Extract the [X, Y] coordinate from the center of the cell holding the provided text.  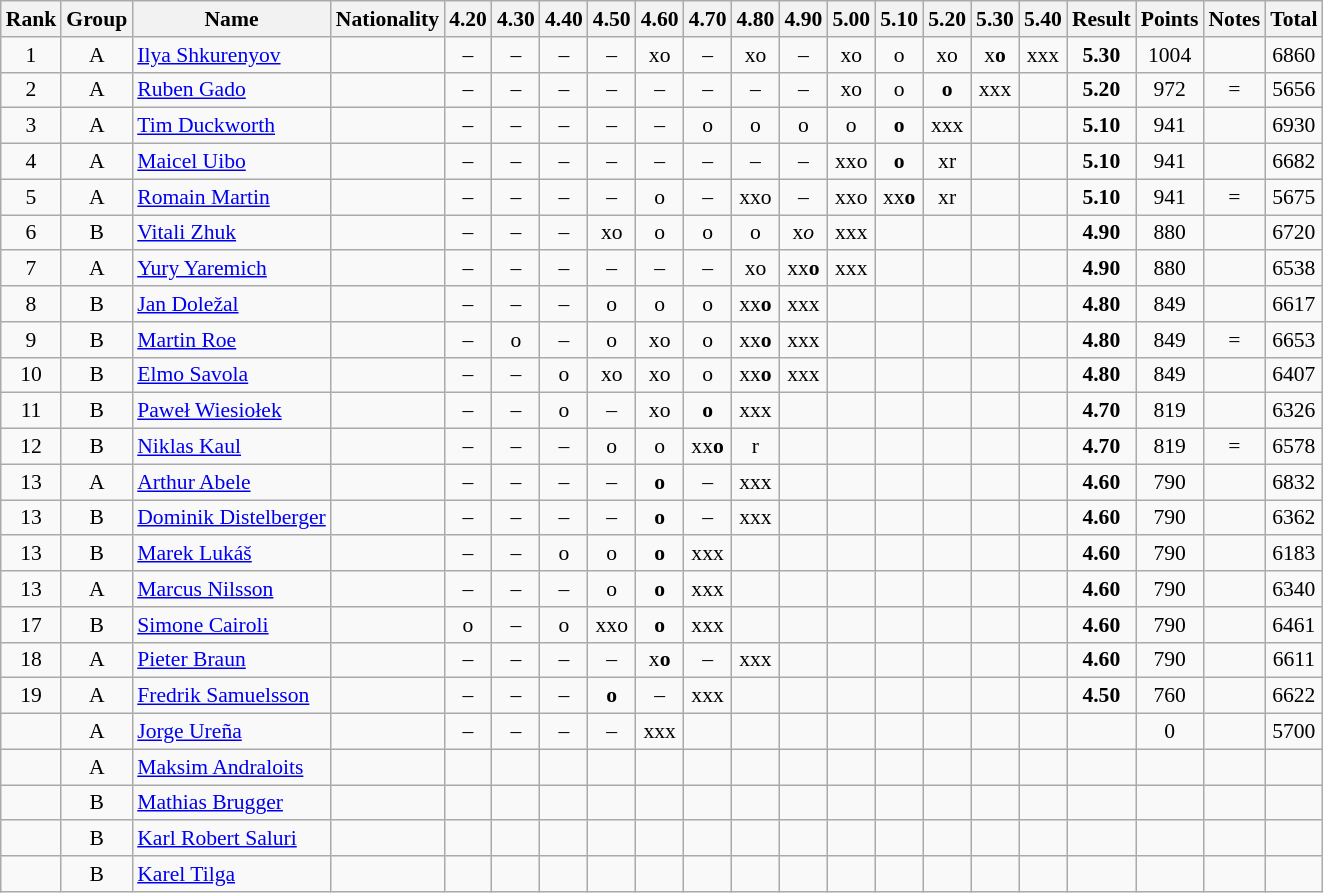
6860 [1294, 55]
5656 [1294, 90]
4.30 [516, 19]
Group [96, 19]
6183 [1294, 554]
760 [1170, 696]
Vitali Zhuk [232, 233]
4 [32, 162]
6682 [1294, 162]
18 [32, 660]
Pieter Braun [232, 660]
6720 [1294, 233]
Tim Duckworth [232, 126]
6617 [1294, 304]
Niklas Kaul [232, 447]
Marcus Nilsson [232, 589]
6930 [1294, 126]
19 [32, 696]
17 [32, 625]
Dominik Distelberger [232, 518]
4.40 [564, 19]
Jan Doležal [232, 304]
5.00 [851, 19]
Arthur Abele [232, 482]
5.40 [1043, 19]
12 [32, 447]
Simone Cairoli [232, 625]
2 [32, 90]
1 [32, 55]
6407 [1294, 375]
6611 [1294, 660]
Maicel Uibo [232, 162]
Rank [32, 19]
5675 [1294, 197]
Ilya Shkurenyov [232, 55]
6538 [1294, 269]
4.20 [468, 19]
Fredrik Samuelsson [232, 696]
11 [32, 411]
Paweł Wiesiołek [232, 411]
Maksim Andraloits [232, 767]
r [756, 447]
Result [1102, 19]
Romain Martin [232, 197]
972 [1170, 90]
0 [1170, 732]
6 [32, 233]
10 [32, 375]
6832 [1294, 482]
6461 [1294, 625]
6326 [1294, 411]
6362 [1294, 518]
Nationality [388, 19]
Jorge Ureña [232, 732]
9 [32, 340]
8 [32, 304]
Total [1294, 19]
Karel Tilga [232, 874]
Points [1170, 19]
7 [32, 269]
Mathias Brugger [232, 803]
5 [32, 197]
Name [232, 19]
6578 [1294, 447]
Notes [1234, 19]
1004 [1170, 55]
6653 [1294, 340]
Yury Yaremich [232, 269]
5700 [1294, 732]
6340 [1294, 589]
Ruben Gado [232, 90]
Marek Lukáš [232, 554]
Martin Roe [232, 340]
6622 [1294, 696]
3 [32, 126]
Elmo Savola [232, 375]
Karl Robert Saluri [232, 839]
